Identify which cell holds the provided text, then report its (x, y) central coordinate. 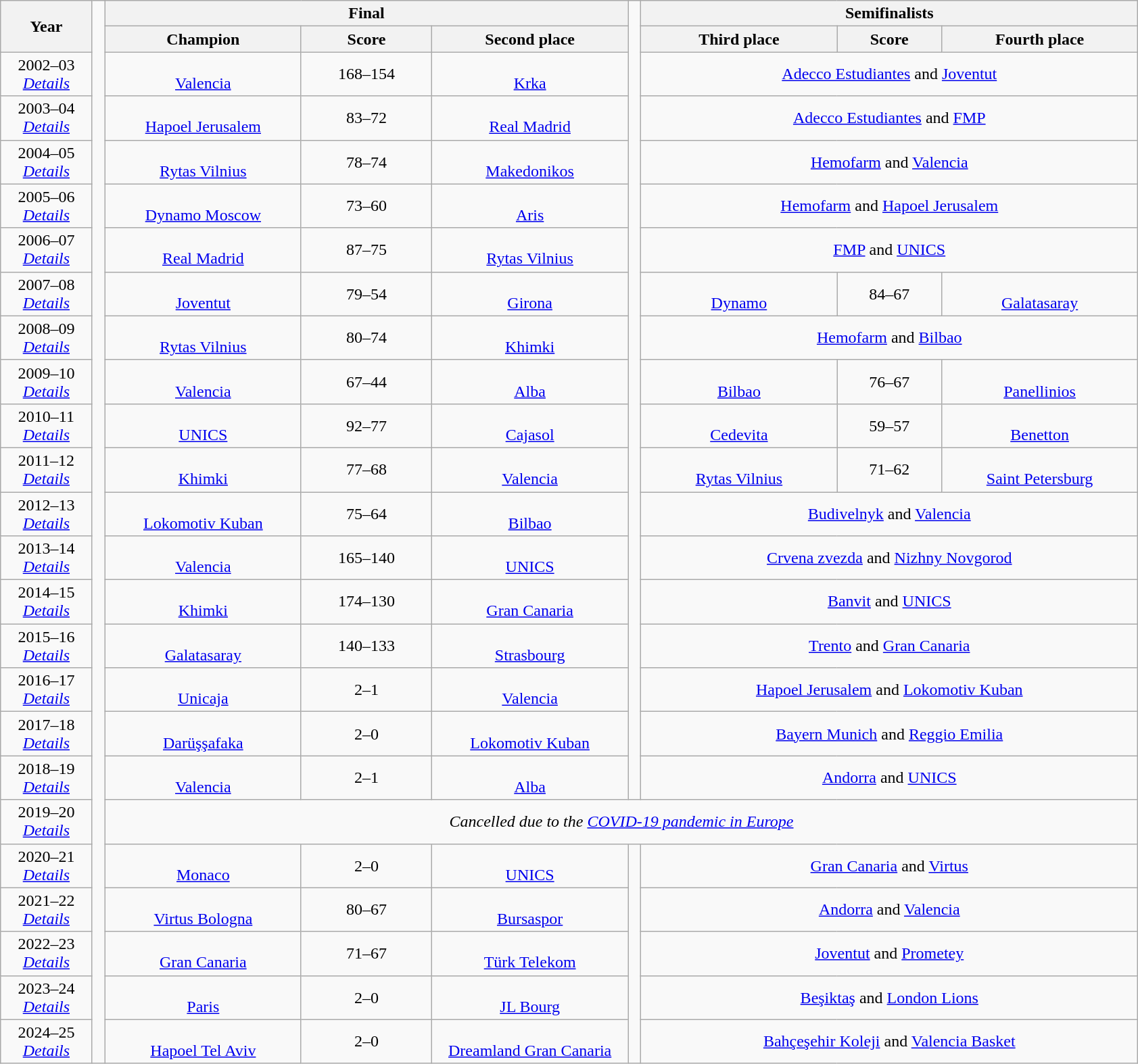
67–44 (366, 381)
165–140 (366, 558)
2008–09Details (46, 338)
2018–19Details (46, 777)
Third place (739, 39)
JL Bourg (530, 998)
Dynamo Moscow (203, 205)
92–77 (366, 426)
Hemofarm and Bilbao (890, 338)
Aris (530, 205)
Hemofarm and Valencia (890, 162)
2024–25Details (46, 1041)
168–154 (366, 74)
2004–05Details (46, 162)
Cedevita (739, 426)
Dreamland Gran Canaria (530, 1041)
Fourth place (1040, 39)
2013–14Details (46, 558)
Makedonikos (530, 162)
Darüşşafaka (203, 734)
Banvit and UNICS (890, 602)
Paris (203, 998)
Budivelnyk and Valencia (890, 514)
Monaco (203, 865)
Panellinios (1040, 381)
Virtus Bologna (203, 910)
Gran Canaria and Virtus (890, 865)
Andorra and Valencia (890, 910)
78–74 (366, 162)
Benetton (1040, 426)
76–67 (890, 381)
84–67 (890, 293)
Dynamo (739, 293)
80–67 (366, 910)
Joventut (203, 293)
59–57 (890, 426)
Year (46, 26)
Hapoel Jerusalem and Lokomotiv Kuban (890, 690)
Adecco Estudiantes and FMP (890, 118)
73–60 (366, 205)
83–72 (366, 118)
Türk Telekom (530, 953)
2002–03Details (46, 74)
2010–11Details (46, 426)
2019–20Details (46, 822)
2023–24Details (46, 998)
75–64 (366, 514)
Bahçeşehir Koleji and Valencia Basket (890, 1041)
87–75 (366, 250)
Saint Petersburg (1040, 469)
2016–17Details (46, 690)
2017–18Details (46, 734)
Cajasol (530, 426)
2006–07Details (46, 250)
Girona (530, 293)
71–62 (890, 469)
2003–04Details (46, 118)
2009–10Details (46, 381)
2007–08Details (46, 293)
2014–15Details (46, 602)
Adecco Estudiantes and Joventut (890, 74)
Crvena zvezda and Nizhny Novgorod (890, 558)
2021–22Details (46, 910)
Beşiktaş and London Lions (890, 998)
Joventut and Prometey (890, 953)
Cancelled due to the COVID-19 pandemic in Europe (621, 822)
Unicaja (203, 690)
2012–13Details (46, 514)
Second place (530, 39)
2020–21Details (46, 865)
2011–12Details (46, 469)
Hapoel Tel Aviv (203, 1041)
2022–23Details (46, 953)
2005–06Details (46, 205)
Hapoel Jerusalem (203, 118)
Semifinalists (890, 14)
Bursaspor (530, 910)
Bayern Munich and Reggio Emilia (890, 734)
80–74 (366, 338)
FMP and UNICS (890, 250)
2015–16Details (46, 646)
Strasbourg (530, 646)
140–133 (366, 646)
Krka (530, 74)
Champion (203, 39)
174–130 (366, 602)
79–54 (366, 293)
Final (366, 14)
71–67 (366, 953)
Trento and Gran Canaria (890, 646)
Andorra and UNICS (890, 777)
Hemofarm and Hapoel Jerusalem (890, 205)
77–68 (366, 469)
